Detect which cell encompasses the target text, then output its [X, Y] center coordinate. 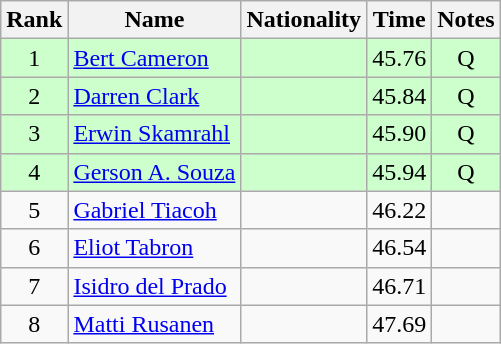
45.90 [400, 134]
6 [34, 248]
Isidro del Prado [154, 286]
3 [34, 134]
4 [34, 172]
Nationality [304, 20]
Matti Rusanen [154, 324]
47.69 [400, 324]
Gerson A. Souza [154, 172]
Bert Cameron [154, 58]
2 [34, 96]
Time [400, 20]
Darren Clark [154, 96]
1 [34, 58]
Erwin Skamrahl [154, 134]
8 [34, 324]
45.84 [400, 96]
Name [154, 20]
Notes [466, 20]
46.54 [400, 248]
45.76 [400, 58]
46.22 [400, 210]
Eliot Tabron [154, 248]
7 [34, 286]
5 [34, 210]
Gabriel Tiacoh [154, 210]
46.71 [400, 286]
Rank [34, 20]
45.94 [400, 172]
